Determine the [x, y] coordinate at the center of the cell enclosing the given text.  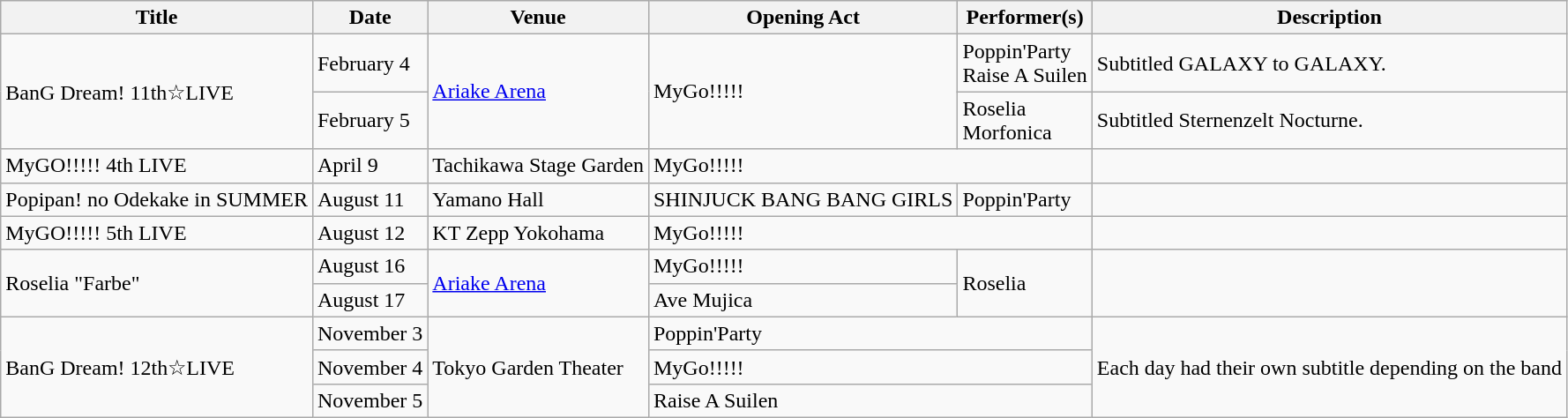
Raise A Suilen [870, 400]
Roselia [1025, 283]
February 4 [370, 63]
BanG Dream! 11th☆LIVE [157, 92]
SHINJUCK BANG BANG GIRLS [803, 199]
Popipan! no Odekake in SUMMER [157, 199]
Tachikawa Stage Garden [538, 166]
November 4 [370, 367]
Description [1329, 18]
Opening Act [803, 18]
Roselia "Farbe" [157, 283]
Subtitled Sternenzelt Nocturne. [1329, 120]
August 16 [370, 266]
November 5 [370, 400]
Poppin'PartyRaise A Suilen [1025, 63]
November 3 [370, 333]
Title [157, 18]
August 12 [370, 233]
April 9 [370, 166]
RoseliaMorfonica [1025, 120]
BanG Dream! 12th☆LIVE [157, 367]
August 17 [370, 300]
Date [370, 18]
Performer(s) [1025, 18]
Subtitled GALAXY to GALAXY. [1329, 63]
Ave Mujica [803, 300]
February 5 [370, 120]
Yamano Hall [538, 199]
August 11 [370, 199]
KT Zepp Yokohama [538, 233]
Each day had their own subtitle depending on the band [1329, 367]
Venue [538, 18]
Tokyo Garden Theater [538, 367]
MyGO!!!!! 5th LIVE [157, 233]
MyGO!!!!! 4th LIVE [157, 166]
